Locate the cell with the specified text and output its [x, y] center coordinate. 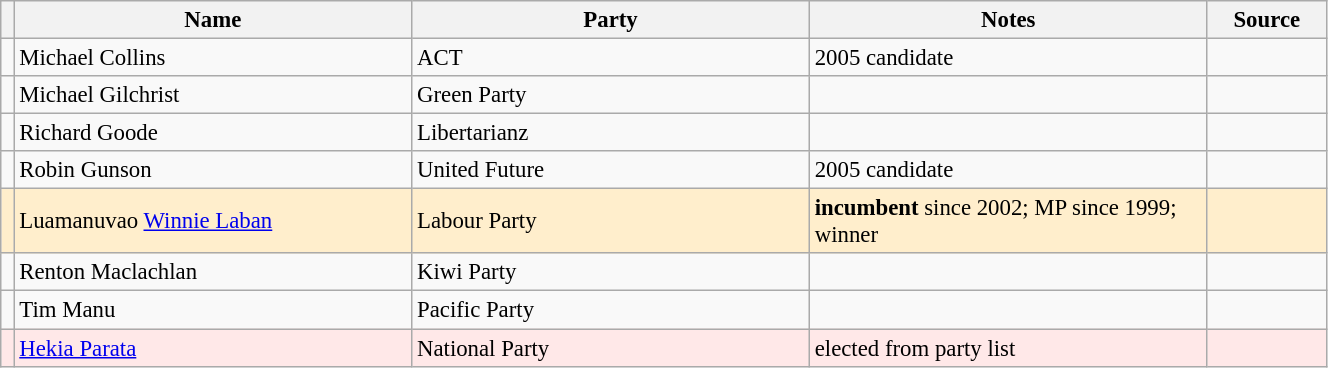
Renton Maclachlan [213, 273]
Tim Manu [213, 310]
Pacific Party [611, 310]
National Party [611, 348]
United Future [611, 170]
Notes [1008, 20]
Michael Collins [213, 58]
Robin Gunson [213, 170]
Party [611, 20]
Richard Goode [213, 133]
Libertarianz [611, 133]
Kiwi Party [611, 273]
Luamanuvao Winnie Laban [213, 222]
Name [213, 20]
elected from party list [1008, 348]
Green Party [611, 95]
ACT [611, 58]
Hekia Parata [213, 348]
Labour Party [611, 222]
Source [1266, 20]
incumbent since 2002; MP since 1999; winner [1008, 222]
Michael Gilchrist [213, 95]
